Return (x, y) of the center of cell containing provided text 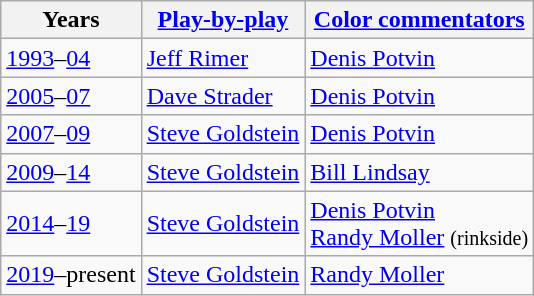
Denis PotvinRandy Moller (rinkside) (420, 224)
2019–present (71, 275)
Play-by-play (223, 20)
2014–19 (71, 224)
1993–04 (71, 58)
2005–07 (71, 96)
Randy Moller (420, 275)
Jeff Rimer (223, 58)
2007–09 (71, 134)
Dave Strader (223, 96)
2009–14 (71, 172)
Color commentators (420, 20)
Years (71, 20)
Bill Lindsay (420, 172)
